From the cell containing the given text, extract its center point as [x, y] coordinate. 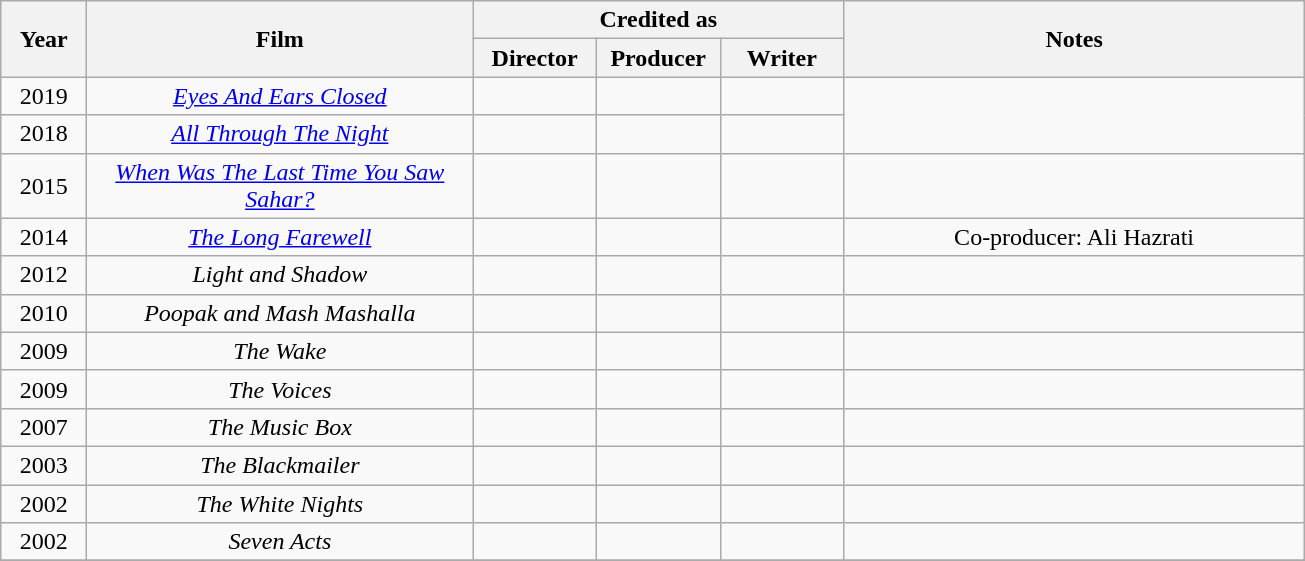
Seven Acts [280, 542]
2018 [44, 134]
The Music Box [280, 427]
Poopak and Mash Mashalla [280, 313]
When Was The Last Time You Saw Sahar? [280, 186]
2010 [44, 313]
The Voices [280, 389]
Light and Shadow [280, 275]
2007 [44, 427]
2003 [44, 465]
All Through The Night [280, 134]
The White Nights [280, 503]
Director [535, 58]
The Wake [280, 351]
2014 [44, 237]
2019 [44, 96]
Writer [782, 58]
Film [280, 39]
The Blackmailer [280, 465]
Credited as [658, 20]
Year [44, 39]
Eyes And Ears Closed [280, 96]
Producer [658, 58]
Notes [1074, 39]
The Long Farewell [280, 237]
Co-producer: Ali Hazrati [1074, 237]
2015 [44, 186]
2012 [44, 275]
